Output the (x, y) coordinate of the center of the cell containing the given text.  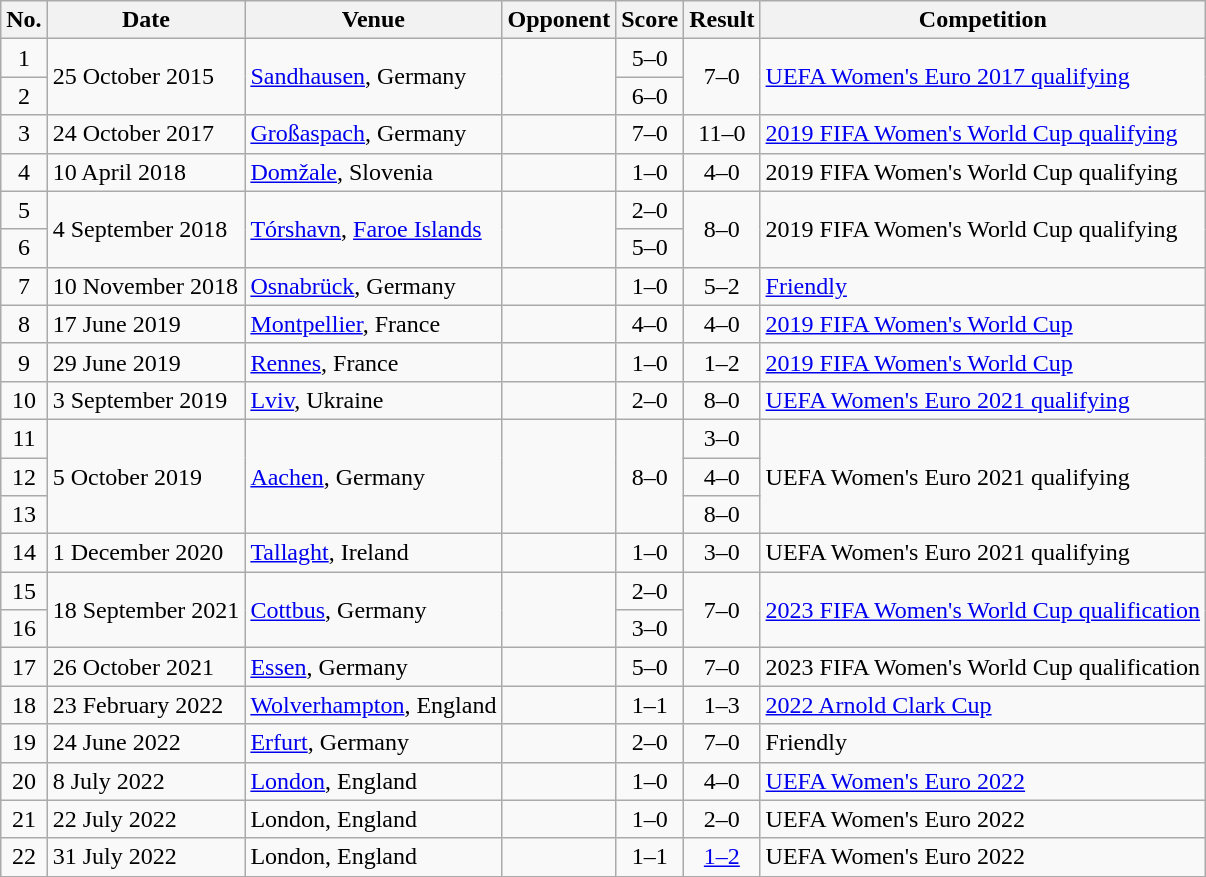
3 (24, 134)
9 (24, 362)
Competition (983, 20)
Domžale, Slovenia (374, 172)
15 (24, 591)
Result (722, 20)
23 February 2022 (146, 705)
20 (24, 781)
Venue (374, 20)
Wolverhampton, England (374, 705)
Cottbus, Germany (374, 610)
No. (24, 20)
Essen, Germany (374, 667)
16 (24, 629)
Tórshavn, Faroe Islands (374, 229)
Opponent (559, 20)
Osnabrück, Germany (374, 286)
21 (24, 819)
17 June 2019 (146, 324)
2 (24, 96)
26 October 2021 (146, 667)
Großaspach, Germany (374, 134)
10 November 2018 (146, 286)
31 July 2022 (146, 857)
Aachen, Germany (374, 476)
12 (24, 477)
17 (24, 667)
6 (24, 248)
24 October 2017 (146, 134)
Tallaght, Ireland (374, 553)
10 (24, 400)
3 September 2019 (146, 400)
1 December 2020 (146, 553)
24 June 2022 (146, 743)
8 July 2022 (146, 781)
Lviv, Ukraine (374, 400)
29 June 2019 (146, 362)
UEFA Women's Euro 2017 qualifying (983, 77)
8 (24, 324)
Rennes, France (374, 362)
19 (24, 743)
5 (24, 210)
1–3 (722, 705)
22 July 2022 (146, 819)
13 (24, 515)
7 (24, 286)
4 September 2018 (146, 229)
6–0 (650, 96)
18 September 2021 (146, 610)
25 October 2015 (146, 77)
5–2 (722, 286)
Montpellier, France (374, 324)
2022 Arnold Clark Cup (983, 705)
11–0 (722, 134)
1 (24, 58)
Erfurt, Germany (374, 743)
18 (24, 705)
4 (24, 172)
Score (650, 20)
11 (24, 438)
10 April 2018 (146, 172)
14 (24, 553)
Sandhausen, Germany (374, 77)
Date (146, 20)
5 October 2019 (146, 476)
22 (24, 857)
